Capture the cell that displays the provided text and extract its [x, y] central coordinate. 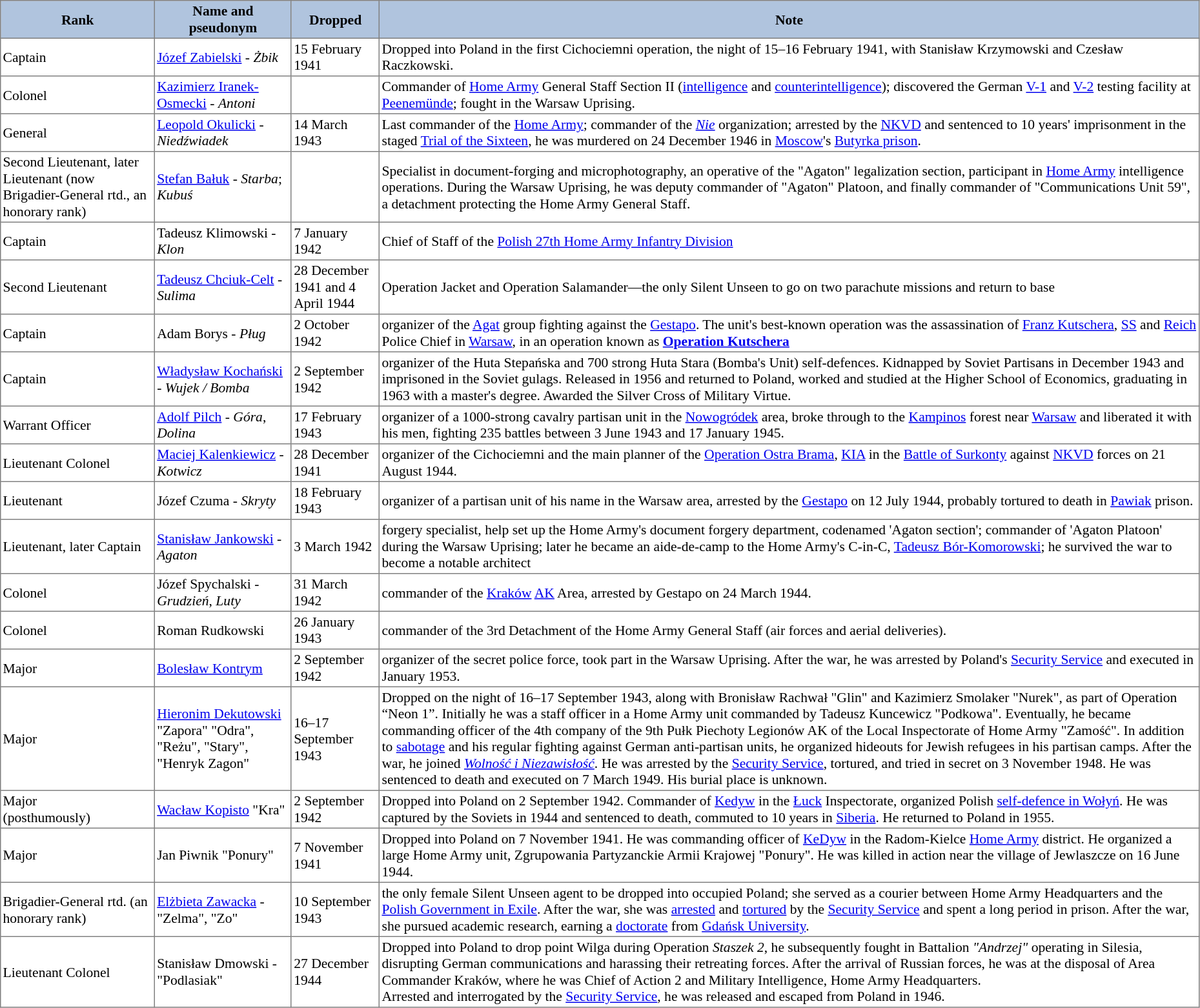
26 January 1943 [335, 630]
Józef Czuma - Skryty [223, 500]
Note [789, 19]
7 November 1941 [335, 855]
organizer of the Cichociemni and the main planner of the Operation Ostra Brama, KIA in the Battle of Surkonty against NKVD forces on 21 August 1944. [789, 463]
Brigadier-General rtd. (an honorary rank) [77, 909]
Lieutenant, later Captain [77, 547]
Chief of Staff of the Polish 27th Home Army Infantry Division [789, 241]
Operation Jacket and Operation Salamander—the only Silent Unseen to go on two parachute missions and return to base [789, 287]
Tadeusz Klimowski - Klon [223, 241]
Second Lieutenant, later Lieutenant (now Brigadier-General rtd., an honorary rank) [77, 187]
Bolesław Kontrym [223, 668]
Warrant Officer [77, 425]
Roman Rudkowski [223, 630]
Elżbieta Zawacka - "Zelma", "Zo" [223, 909]
28 December 1941 and 4 April 1944 [335, 287]
Adam Borys - Pług [223, 333]
Major (posthumously) [77, 809]
7 January 1942 [335, 241]
17 February 1943 [335, 425]
14 March 1943 [335, 132]
Stefan Bałuk - Starba; Kubuś [223, 187]
31 March 1942 [335, 592]
Józef Zabielski - Żbik [223, 57]
Józef Spychalski - Grudzień, Luty [223, 592]
Hieronim Dekutowski "Zapora" "Odra", "Reżu", "Stary", "Henryk Zagon" [223, 738]
Wacław Kopisto "Kra" [223, 809]
Stanisław Jankowski - Agaton [223, 547]
18 February 1943 [335, 500]
28 December 1941 [335, 463]
Lieutenant [77, 500]
Tadeusz Chciuk-Celt - Sulima [223, 287]
Władysław Kochański - Wujek / Bomba [223, 379]
Name and pseudonym [223, 19]
Jan Piwnik "Ponury" [223, 855]
General [77, 132]
Dropped into Poland in the first Cichociemni operation, the night of 15–16 February 1941, with Stanisław Krzymowski and Czesław Raczkowski. [789, 57]
Adolf Pilch - Góra, Dolina [223, 425]
2 October 1942 [335, 333]
Dropped [335, 19]
27 December 1944 [335, 972]
3 March 1942 [335, 547]
Rank [77, 19]
10 September 1943 [335, 909]
16–17 September 1943 [335, 738]
Second Lieutenant [77, 287]
Stanisław Dmowski - "Podlasiak" [223, 972]
15 February 1941 [335, 57]
organizer of a partisan unit of his name in the Warsaw area, arrested by the Gestapo on 12 July 1944, probably tortured to death in Pawiak prison. [789, 500]
Kazimierz Iranek-Osmecki - Antoni [223, 95]
Leopold Okulicki - Niedźwiadek [223, 132]
Maciej Kalenkiewicz - Kotwicz [223, 463]
commander of the 3rd Detachment of the Home Army General Staff (air forces and aerial deliveries). [789, 630]
commander of the Kraków AK Area, arrested by Gestapo on 24 March 1944. [789, 592]
